Find where the given text appears and provide that cell's center as [x, y] coordinate. 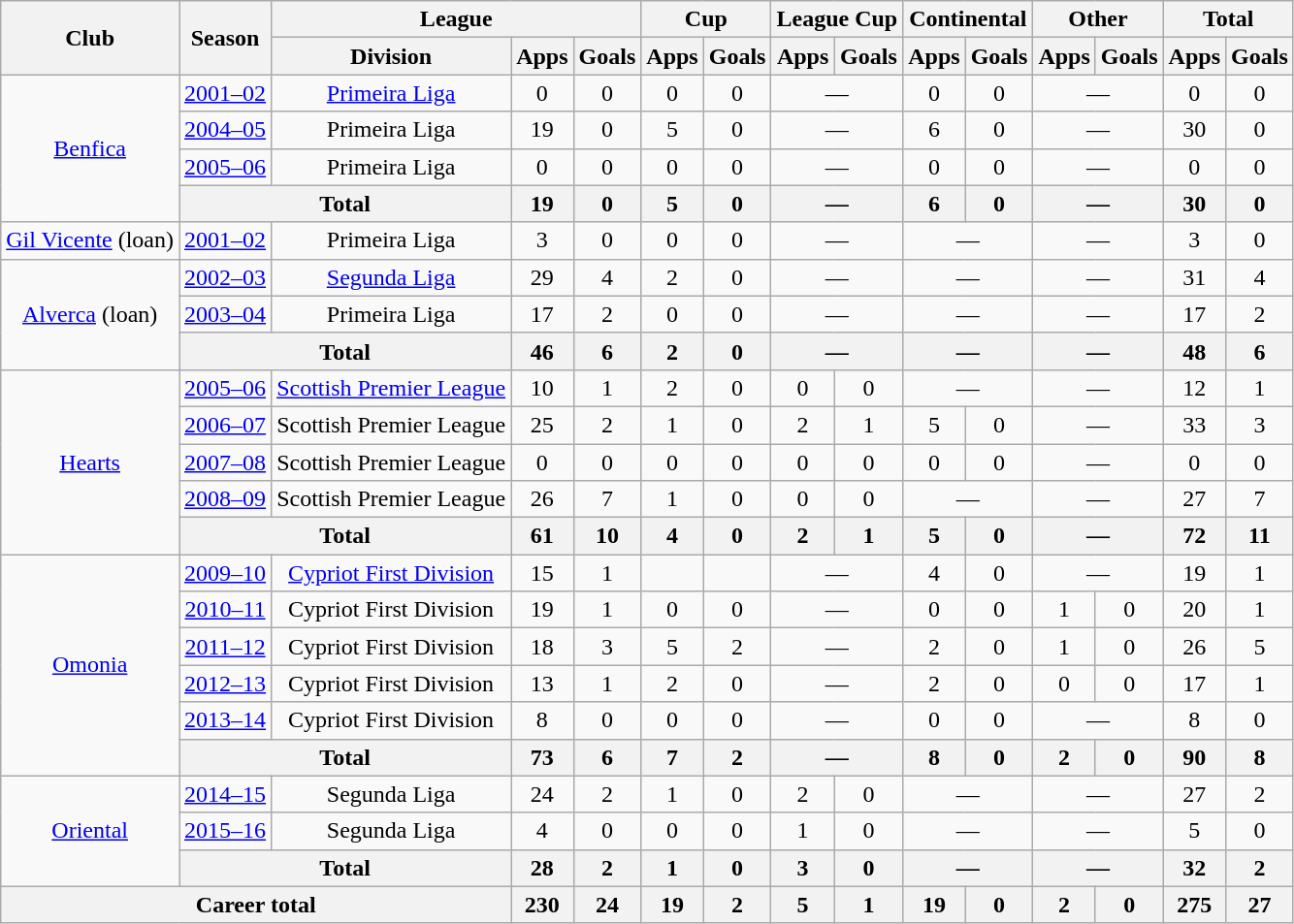
Cup [706, 19]
20 [1194, 610]
2008–09 [225, 499]
31 [1194, 277]
28 [542, 868]
Gil Vicente (loan) [90, 240]
League [456, 19]
Division [392, 56]
33 [1194, 425]
Benfica [90, 148]
2007–08 [225, 462]
Hearts [90, 462]
2015–16 [225, 831]
2012–13 [225, 684]
18 [542, 647]
League Cup [837, 19]
230 [542, 905]
Omonia [90, 665]
Club [90, 38]
72 [1194, 536]
2009–10 [225, 573]
Career total [256, 905]
32 [1194, 868]
15 [542, 573]
29 [542, 277]
13 [542, 684]
2002–03 [225, 277]
2006–07 [225, 425]
2014–15 [225, 794]
46 [542, 351]
Oriental [90, 831]
48 [1194, 351]
Alverca (loan) [90, 314]
Season [225, 38]
2003–04 [225, 314]
2013–14 [225, 720]
2010–11 [225, 610]
275 [1194, 905]
2004–05 [225, 130]
61 [542, 536]
Continental [968, 19]
12 [1194, 388]
25 [542, 425]
90 [1194, 757]
11 [1260, 536]
2011–12 [225, 647]
Other [1098, 19]
73 [542, 757]
